Detect which cell encompasses the target text, then output its (x, y) center coordinate. 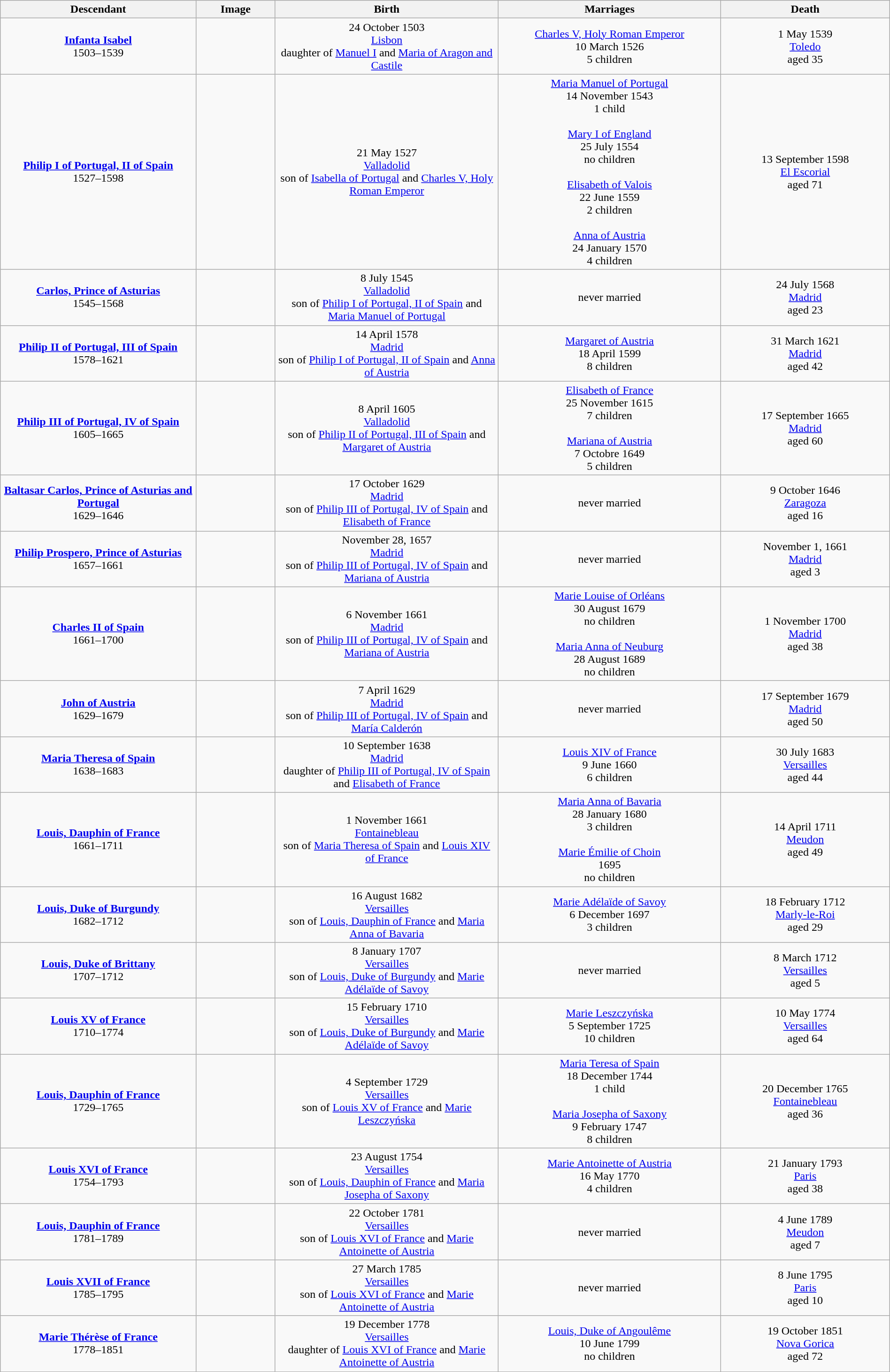
19 October 1851Nova Goricaaged 72 (805, 1343)
1 May 1539Toledoaged 35 (805, 46)
Marie Antoinette of Austria16 May 17704 children (610, 1176)
17 September 1665Madridaged 60 (805, 428)
Image (236, 9)
23 August 1754Versaillesson of Louis, Dauphin of France and Maria Josepha of Saxony (387, 1176)
Charles II of Spain1661–1700 (99, 634)
Death (805, 9)
November 28, 1657Madridson of Philip III of Portugal, IV of Spain and Mariana of Austria (387, 559)
Maria Theresa of Spain1638–1683 (99, 764)
27 March 1785Versaillesson of Louis XVI of France and Marie Antoinette of Austria (387, 1288)
Louis, Dauphin of France1729–1765 (99, 1101)
31 March 1621Madridaged 42 (805, 353)
Louis, Dauphin of France1781–1789 (99, 1232)
Louis, Duke of Burgundy1682–1712 (99, 914)
Birth (387, 9)
8 June 1795Parisaged 10 (805, 1288)
15 February 1710Versaillesson of Louis, Duke of Burgundy and Marie Adélaïde of Savoy (387, 1026)
18 February 1712Marly-le-Roiaged 29 (805, 914)
13 September 1598El Escorialaged 71 (805, 172)
20 December 1765Fontainebleauaged 36 (805, 1101)
1 November 1700Madridaged 38 (805, 634)
24 July 1568Madridaged 23 (805, 298)
Marie Leszczyńska5 September 172510 children (610, 1026)
1 November 1661Fontainebleauson of Maria Theresa of Spain and Louis XIV of France (387, 839)
Louis, Duke of Angoulême10 June 1799 no children (610, 1343)
17 September 1679Madridaged 50 (805, 709)
22 October 1781Versaillesson of Louis XVI of France and Marie Antoinette of Austria (387, 1232)
Carlos, Prince of Asturias1545–1568 (99, 298)
Infanta Isabel1503–1539 (99, 46)
10 September 1638Madriddaughter of Philip III of Portugal, IV of Spain and Elisabeth of France (387, 764)
Baltasar Carlos, Prince of Asturias and Portugal1629–1646 (99, 503)
9 October 1646Zaragozaaged 16 (805, 503)
Louis, Dauphin of France1661–1711 (99, 839)
Maria Teresa of Spain18 December 1744 1 childMaria Josepha of Saxony9 February 17478 children (610, 1101)
Margaret of Austria18 April 15998 children (610, 353)
24 October 1503Lisbondaughter of Manuel I and Maria of Aragon and Castile (387, 46)
Marriages (610, 9)
30 July 1683Versaillesaged 44 (805, 764)
Marie Thérèse of France1778–1851 (99, 1343)
8 March 1712Versaillesaged 5 (805, 971)
16 August 1682Versaillesson of Louis, Dauphin of France and Maria Anna of Bavaria (387, 914)
8 January 1707Versaillesson of Louis, Duke of Burgundy and Marie Adélaïde of Savoy (387, 971)
Descendant (99, 9)
10 May 1774Versaillesaged 64 (805, 1026)
Charles V, Holy Roman Emperor10 March 15265 children (610, 46)
21 May 1527Valladolidson of Isabella of Portugal and Charles V, Holy Roman Emperor (387, 172)
19 December 1778Versaillesdaughter of Louis XVI of France and Marie Antoinette of Austria (387, 1343)
Philip Prospero, Prince of Asturias1657–1661 (99, 559)
17 October 1629Madridson of Philip III of Portugal, IV of Spain and Elisabeth of France (387, 503)
8 April 1605Valladolidson of Philip II of Portugal, III of Spain and Margaret of Austria (387, 428)
Louis XVII of France1785–1795 (99, 1288)
21 January 1793Parisaged 38 (805, 1176)
Philip II of Portugal, III of Spain1578–1621 (99, 353)
Philip I of Portugal, II of Spain1527–1598 (99, 172)
November 1, 1661Madridaged 3 (805, 559)
8 July 1545Valladolidson of Philip I of Portugal, II of Spain and Maria Manuel of Portugal (387, 298)
Marie Adélaïde of Savoy6 December 16973 children (610, 914)
John of Austria1629–1679 (99, 709)
Louis XIV of France9 June 16606 children (610, 764)
14 April 1711Meudonaged 49 (805, 839)
Louis XVI of France1754–1793 (99, 1176)
Marie Louise of Orléans30 August 1679no childrenMaria Anna of Neuburg28 August 1689no children (610, 634)
7 April 1629 Madridson of Philip III of Portugal, IV of Spain and María Calderón (387, 709)
6 November 1661Madridson of Philip III of Portugal, IV of Spain and Mariana of Austria (387, 634)
Louis XV of France1710–1774 (99, 1026)
4 September 1729Versaillesson of Louis XV of France and Marie Leszczyńska (387, 1101)
Elisabeth of France25 November 16157 childrenMariana of Austria7 Octobre 16495 children (610, 428)
Louis, Duke of Brittany1707–1712 (99, 971)
14 April 1578Madridson of Philip I of Portugal, II of Spain and Anna of Austria (387, 353)
Maria Anna of Bavaria28 January 16803 childrenMarie Émilie of Choin1695no children (610, 839)
Philip III of Portugal, IV of Spain1605–1665 (99, 428)
4 June 1789Meudonaged 7 (805, 1232)
